Find where the given text appears and provide that cell's center as (X, Y) coordinate. 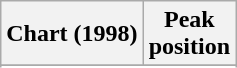
Chart (1998) (72, 34)
Peakposition (189, 34)
